Detect which cell encompasses the target text, then output its (x, y) center coordinate. 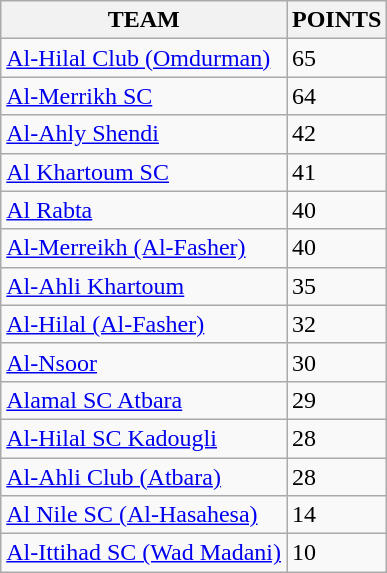
Al-Merreikh (Al-Fasher) (144, 248)
Al Nile SC (Al-Hasahesa) (144, 515)
14 (336, 515)
POINTS (336, 20)
Al-Ahly Shendi (144, 134)
42 (336, 134)
Al-Ahli Club (Atbara) (144, 477)
32 (336, 324)
65 (336, 58)
Al-Ahli Khartoum (144, 286)
30 (336, 362)
41 (336, 172)
Al-Ittihad SC (Wad Madani) (144, 553)
Al Rabta (144, 210)
TEAM (144, 20)
29 (336, 400)
Al-Merrikh SC (144, 96)
64 (336, 96)
Al Khartoum SC (144, 172)
Al-Hilal SC Kadougli (144, 438)
10 (336, 553)
Al-Nsoor (144, 362)
Alamal SC Atbara (144, 400)
Al-Hilal (Al-Fasher) (144, 324)
35 (336, 286)
Al-Hilal Club (Omdurman) (144, 58)
